Output the (x, y) coordinate of the center of the cell containing the given text.  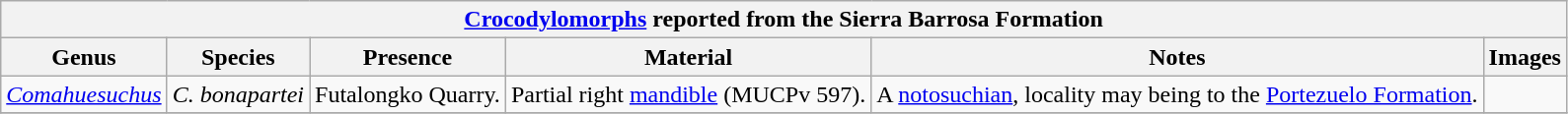
Species (238, 57)
Genus (84, 57)
Comahuesuchus (84, 94)
Futalongko Quarry. (409, 94)
Crocodylomorphs reported from the Sierra Barrosa Formation (784, 20)
Material (688, 57)
Images (1525, 57)
Presence (409, 57)
A notosuchian, locality may being to the Portezuelo Formation. (1177, 94)
Notes (1177, 57)
Partial right mandible (MUCPv 597). (688, 94)
C. bonapartei (238, 94)
